Output the (X, Y) coordinate of the center of the cell containing the given text.  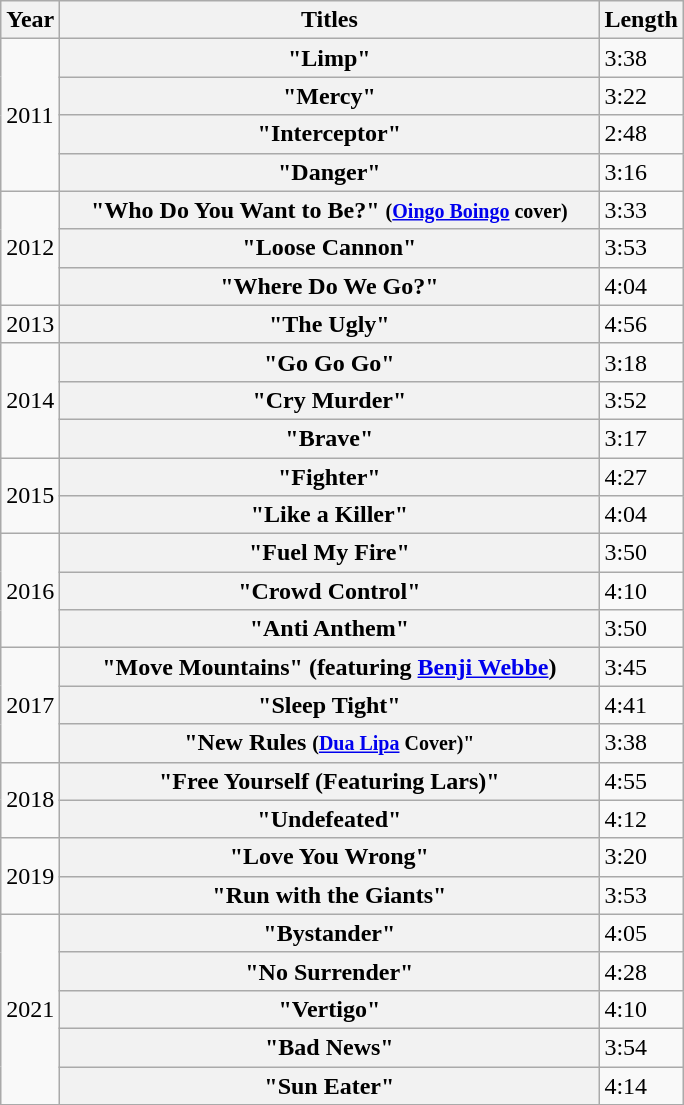
4:56 (641, 324)
"New Rules (Dua Lipa Cover)" (330, 743)
2018 (30, 800)
"Brave" (330, 438)
"Cry Murder" (330, 400)
3:16 (641, 172)
2019 (30, 876)
Titles (330, 20)
"The Ugly" (330, 324)
"Sleep Tight" (330, 705)
"Run with the Giants" (330, 895)
"Who Do You Want to Be?" (Oingo Boingo cover) (330, 210)
2:48 (641, 134)
3:22 (641, 96)
"Danger" (330, 172)
"Love You Wrong" (330, 857)
4:41 (641, 705)
"Go Go Go" (330, 362)
"Anti Anthem" (330, 629)
"Undefeated" (330, 819)
"Bad News" (330, 1047)
4:27 (641, 477)
2014 (30, 400)
"Sun Eater" (330, 1085)
"Bystander" (330, 933)
"Interceptor" (330, 134)
3:52 (641, 400)
2013 (30, 324)
3:54 (641, 1047)
3:45 (641, 667)
4:05 (641, 933)
"Loose Cannon" (330, 248)
"Like a Killer" (330, 515)
"Vertigo" (330, 1009)
4:14 (641, 1085)
2015 (30, 496)
Length (641, 20)
"Crowd Control" (330, 591)
3:17 (641, 438)
4:28 (641, 971)
"Limp" (330, 58)
3:20 (641, 857)
"Where Do We Go?" (330, 286)
"Move Mountains" (featuring Benji Webbe) (330, 667)
"Free Yourself (Featuring Lars)" (330, 781)
"Fuel My Fire" (330, 553)
"Mercy" (330, 96)
4:12 (641, 819)
"Fighter" (330, 477)
3:18 (641, 362)
2021 (30, 1009)
3:33 (641, 210)
2017 (30, 705)
4:55 (641, 781)
2011 (30, 115)
Year (30, 20)
"No Surrender" (330, 971)
2016 (30, 591)
2012 (30, 248)
